Detect which cell encompasses the target text, then output its (X, Y) center coordinate. 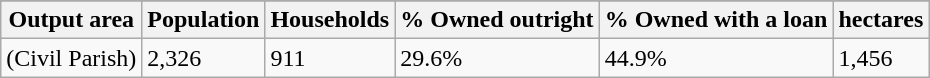
29.6% (497, 58)
911 (330, 58)
Households (330, 20)
1,456 (881, 58)
Output area (72, 20)
% Owned outright (497, 20)
% Owned with a loan (716, 20)
2,326 (204, 58)
(Civil Parish) (72, 58)
Population (204, 20)
44.9% (716, 58)
hectares (881, 20)
